Capture the cell that displays the provided text and extract its (x, y) central coordinate. 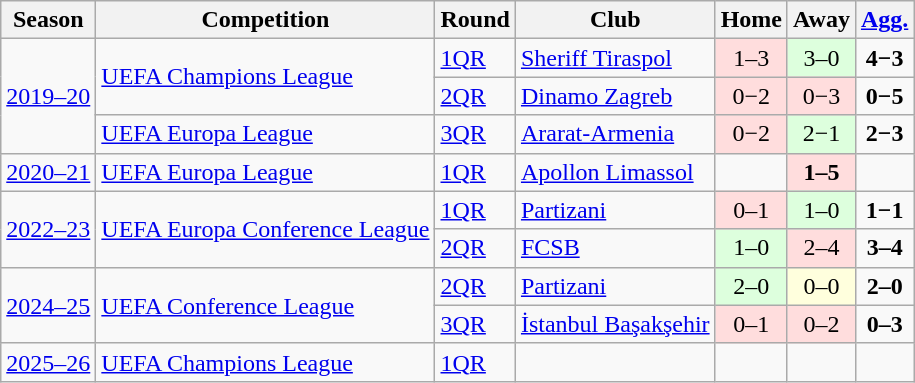
3–4 (884, 248)
0–2 (821, 324)
0–0 (821, 286)
Club (615, 20)
2019–20 (48, 96)
0−3 (821, 96)
Competition (266, 20)
Home (751, 20)
2022–23 (48, 229)
2−3 (884, 134)
2020–21 (48, 172)
Ararat-Armenia (615, 134)
Sheriff Tiraspol (615, 58)
UEFA Conference League (266, 305)
Season (48, 20)
1–3 (751, 58)
1−1 (884, 210)
Round (475, 20)
Dinamo Zagreb (615, 96)
Apollon Limassol (615, 172)
2024–25 (48, 305)
İstanbul Başakşehir (615, 324)
0–3 (884, 324)
4−3 (884, 58)
FCSB (615, 248)
Away (821, 20)
0−5 (884, 96)
Agg. (884, 20)
2−1 (821, 134)
2025–26 (48, 362)
UEFA Europa Conference League (266, 229)
3–0 (821, 58)
2–4 (821, 248)
1–5 (821, 172)
